Return [x, y] of the center of cell containing provided text 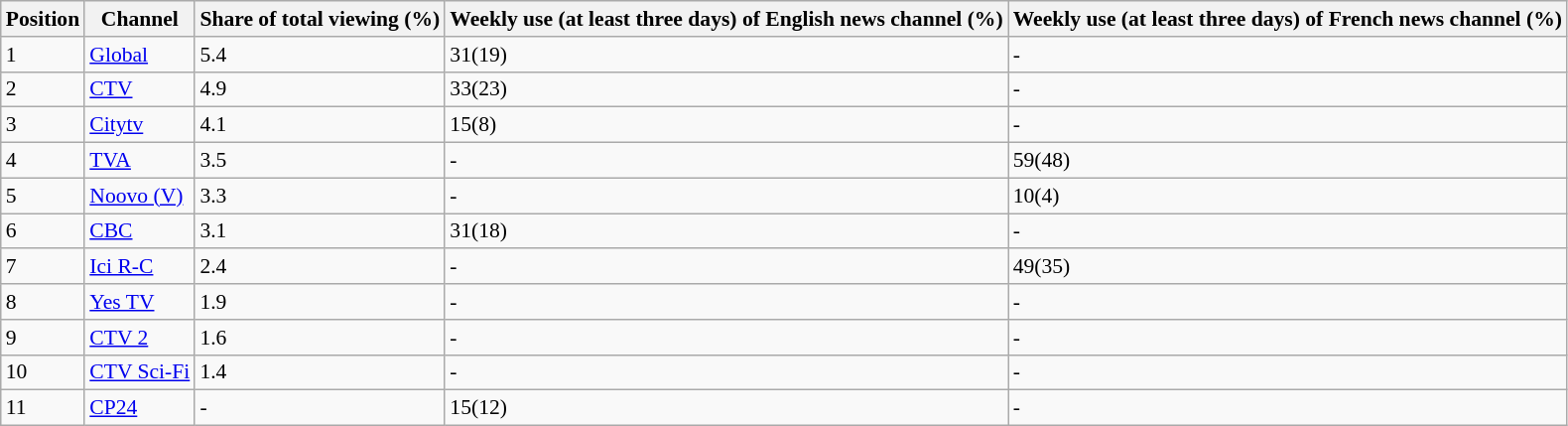
3 [43, 125]
5 [43, 196]
2 [43, 89]
49(35) [1288, 267]
3.5 [320, 161]
31(18) [726, 231]
Noovo (V) [139, 196]
1.4 [320, 372]
11 [43, 408]
3.1 [320, 231]
7 [43, 267]
1.9 [320, 302]
TVA [139, 161]
Global [139, 55]
Channel [139, 19]
6 [43, 231]
Citytv [139, 125]
Weekly use (at least three days) of English news channel (%) [726, 19]
59(48) [1288, 161]
Position [43, 19]
Ici R-C [139, 267]
CBC [139, 231]
2.4 [320, 267]
1 [43, 55]
10 [43, 372]
CTV 2 [139, 338]
Yes TV [139, 302]
1.6 [320, 338]
CTV Sci-Fi [139, 372]
Weekly use (at least three days) of French news channel (%) [1288, 19]
5.4 [320, 55]
4.9 [320, 89]
31(19) [726, 55]
CP24 [139, 408]
10(4) [1288, 196]
8 [43, 302]
3.3 [320, 196]
4 [43, 161]
9 [43, 338]
CTV [139, 89]
33(23) [726, 89]
15(12) [726, 408]
4.1 [320, 125]
15(8) [726, 125]
Share of total viewing (%) [320, 19]
